Return (X, Y) of the center of cell containing provided text 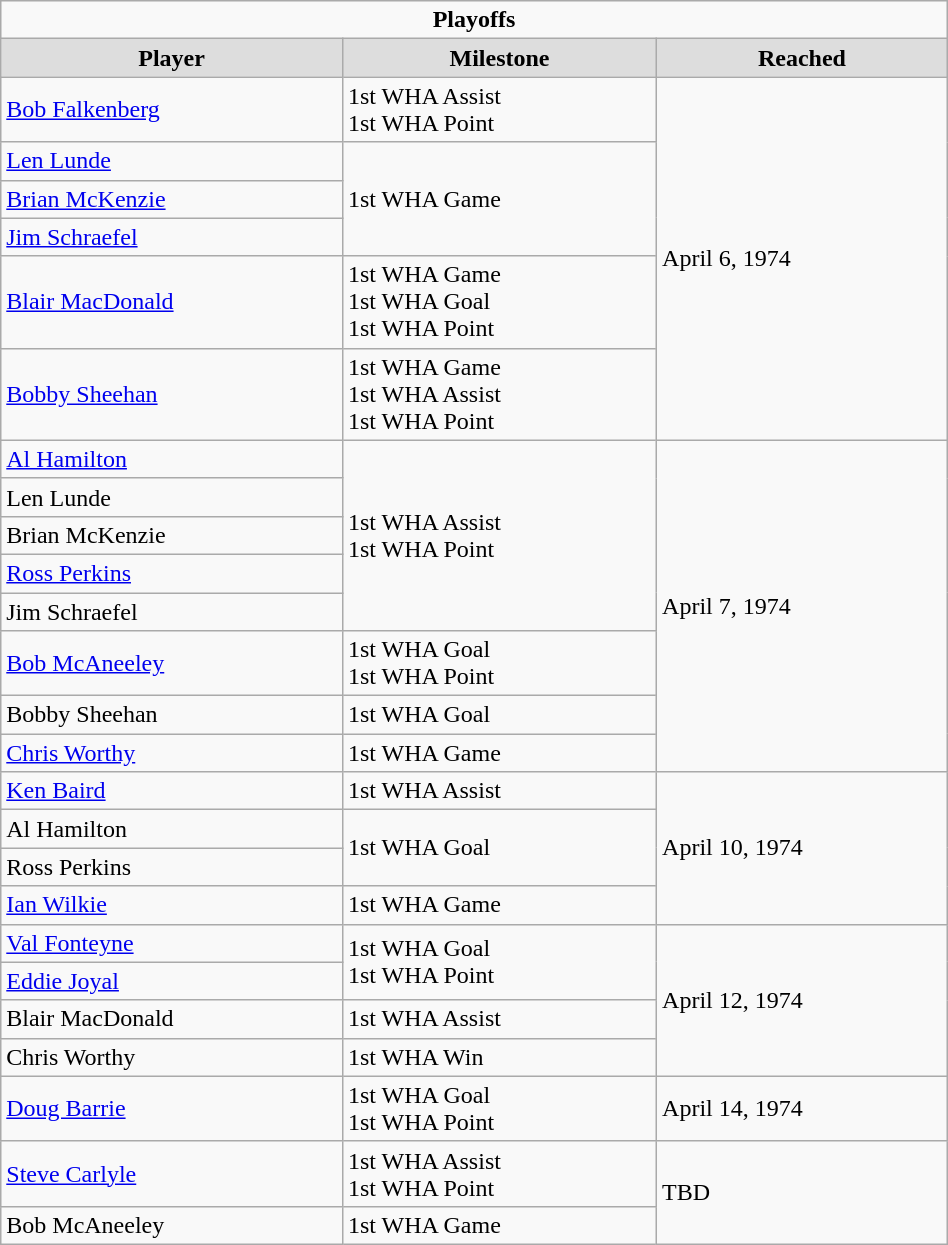
1st WHA Game1st WHA Goal1st WHA Point (499, 302)
Ian Wilkie (172, 905)
1st WHA Game1st WHA Assist1st WHA Point (499, 394)
April 10, 1974 (802, 848)
Steve Carlyle (172, 1174)
Bob Falkenberg (172, 110)
Milestone (499, 58)
Val Fonteyne (172, 943)
Ken Baird (172, 791)
Playoffs (474, 20)
April 12, 1974 (802, 1000)
Reached (802, 58)
April 14, 1974 (802, 1108)
Eddie Joyal (172, 981)
April 6, 1974 (802, 258)
1st WHA Win (499, 1057)
TBD (802, 1192)
April 7, 1974 (802, 606)
Doug Barrie (172, 1108)
Player (172, 58)
